Return [x, y] of the center of cell containing provided text 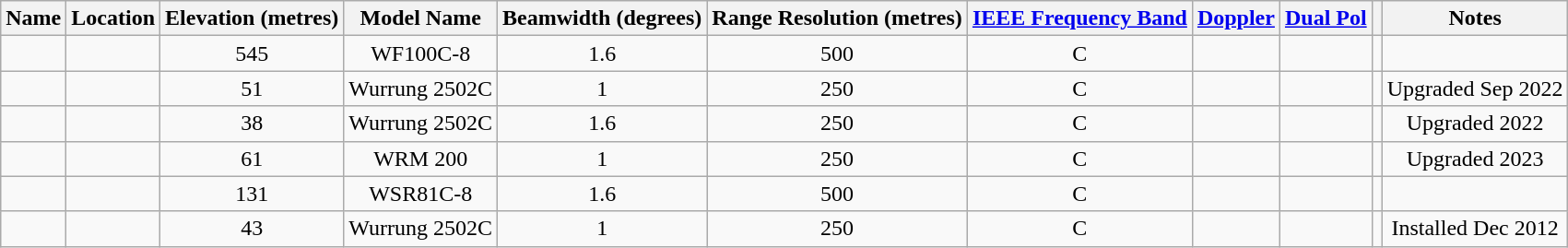
Beamwidth (degrees) [603, 18]
WRM 200 [420, 159]
545 [253, 53]
Location [113, 18]
Installed Dec 2012 [1475, 229]
51 [253, 89]
43 [253, 229]
Range Resolution (metres) [837, 18]
IEEE Frequency Band [1079, 18]
Dual Pol [1326, 18]
Upgraded Sep 2022 [1475, 89]
131 [253, 194]
61 [253, 159]
Elevation (metres) [253, 18]
WSR81C-8 [420, 194]
38 [253, 124]
Model Name [420, 18]
Upgraded 2022 [1475, 124]
Name [33, 18]
Notes [1475, 18]
WF100C-8 [420, 53]
Doppler [1235, 18]
Upgraded 2023 [1475, 159]
